Extract the (X, Y) coordinate from the center of the cell holding the provided text.  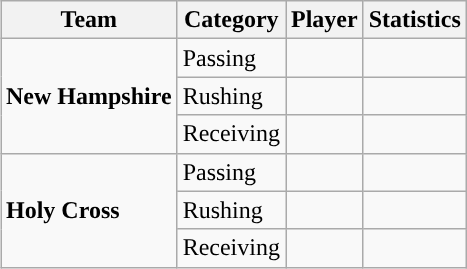
Statistics (414, 20)
Category (231, 20)
Team (88, 20)
Player (325, 20)
Holy Cross (88, 210)
New Hampshire (88, 96)
